Determine the [x, y] coordinate at the center of the cell enclosing the given text.  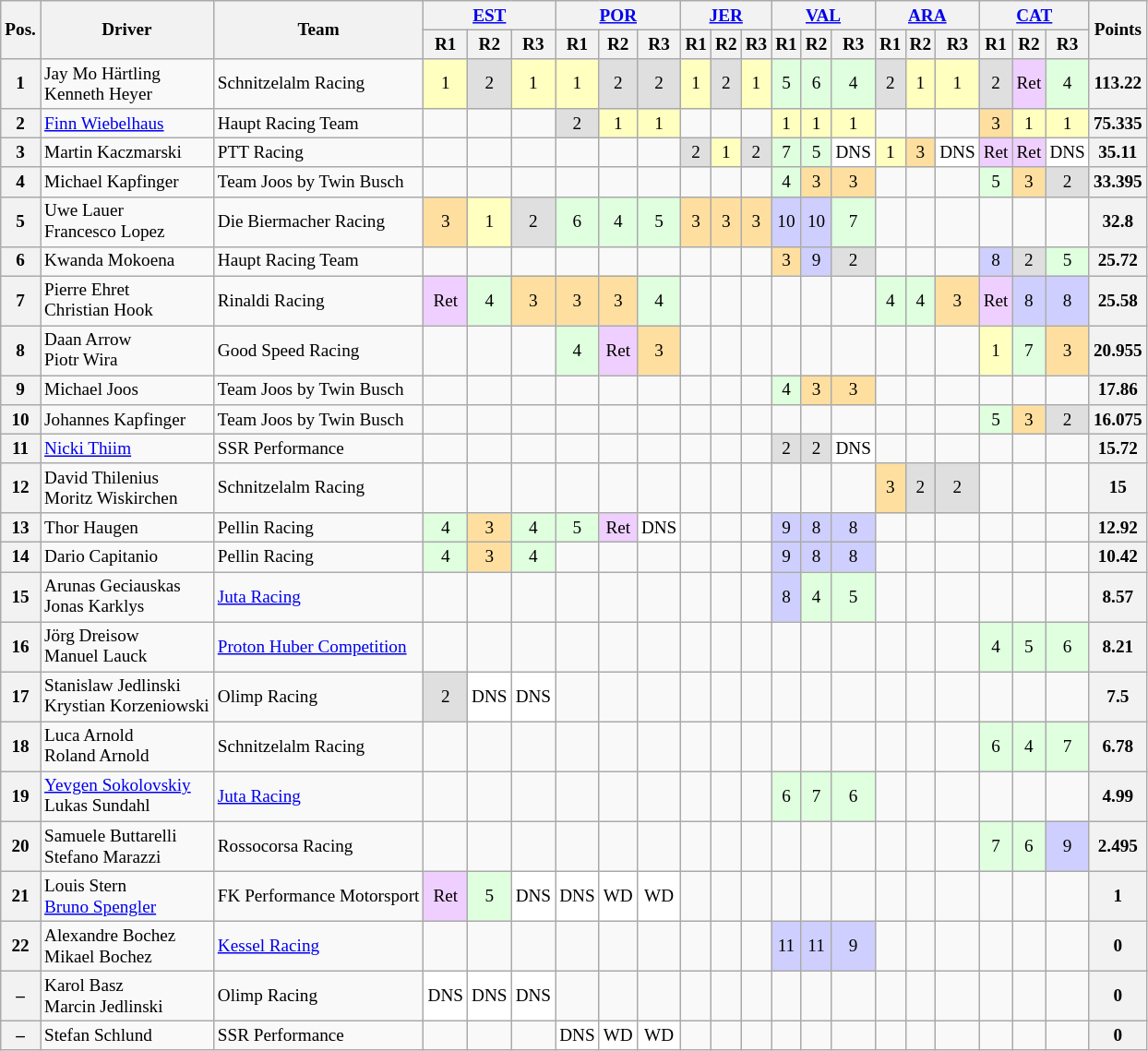
Michael Kapfinger [127, 182]
FK Performance Motorsport [318, 896]
VAL [823, 16]
Rossocorsa Racing [318, 846]
EST [489, 16]
Stanislaw Jedlinski Krystian Korzeniowski [127, 697]
19 [20, 796]
75.335 [1118, 124]
13 [20, 528]
Yevgen Sokolovskiy Lukas Sundahl [127, 796]
Karol Basz Marcin Jedlinski [127, 996]
Uwe Lauer Francesco Lopez [127, 221]
Nicki Thiim [127, 448]
Johannes Kapfinger [127, 420]
33.395 [1118, 182]
Driver [127, 30]
15.72 [1118, 448]
10.42 [1118, 557]
Michael Joos [127, 390]
7.5 [1118, 697]
Dario Capitanio [127, 557]
Finn Wiebelhaus [127, 124]
25.72 [1118, 261]
ARA [927, 16]
Kessel Racing [318, 946]
Alexandre Bochez Mikael Bochez [127, 946]
16.075 [1118, 420]
POR [618, 16]
35.11 [1118, 153]
Jörg Dreisow Manuel Lauck [127, 646]
14 [20, 557]
18 [20, 746]
2.495 [1118, 846]
Luca Arnold Roland Arnold [127, 746]
Pos. [20, 30]
12 [20, 488]
4.99 [1118, 796]
Proton Huber Competition [318, 646]
113.22 [1118, 84]
Pierre Ehret Christian Hook [127, 301]
Rinaldi Racing [318, 301]
Die Biermacher Racing [318, 221]
Thor Haugen [127, 528]
Points [1118, 30]
17 [20, 697]
PTT Racing [318, 153]
21 [20, 896]
16 [20, 646]
David Thilenius Moritz Wiskirchen [127, 488]
CAT [1034, 16]
17.86 [1118, 390]
Martin Kaczmarski [127, 153]
Jay Mo Härtling Kenneth Heyer [127, 84]
32.8 [1118, 221]
6.78 [1118, 746]
8.21 [1118, 646]
20.955 [1118, 351]
Daan Arrow Piotr Wira [127, 351]
20 [20, 846]
12.92 [1118, 528]
22 [20, 946]
Arunas Geciauskas Jonas Karklys [127, 596]
Stefan Schlund [127, 1036]
Team [318, 30]
Kwanda Mokoena [127, 261]
Good Speed Racing [318, 351]
Louis Stern Bruno Spengler [127, 896]
8.57 [1118, 596]
JER [726, 16]
Samuele Buttarelli Stefano Marazzi [127, 846]
25.58 [1118, 301]
